For the text-containing cell, return its midpoint in (x, y) coordinate format. 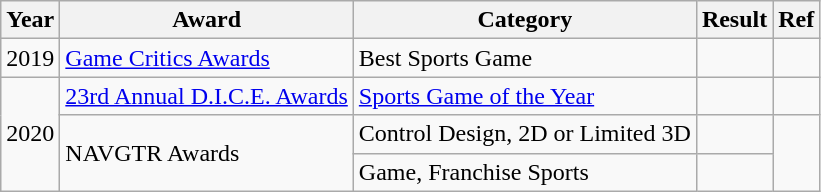
Sports Game of the Year (524, 96)
Result (734, 20)
Game, Franchise Sports (524, 172)
Category (524, 20)
2020 (30, 134)
NAVGTR Awards (207, 153)
Control Design, 2D or Limited 3D (524, 134)
2019 (30, 58)
Ref (796, 20)
23rd Annual D.I.C.E. Awards (207, 96)
Game Critics Awards (207, 58)
Best Sports Game (524, 58)
Year (30, 20)
Award (207, 20)
